Find where the given text appears and provide that cell's center as [x, y] coordinate. 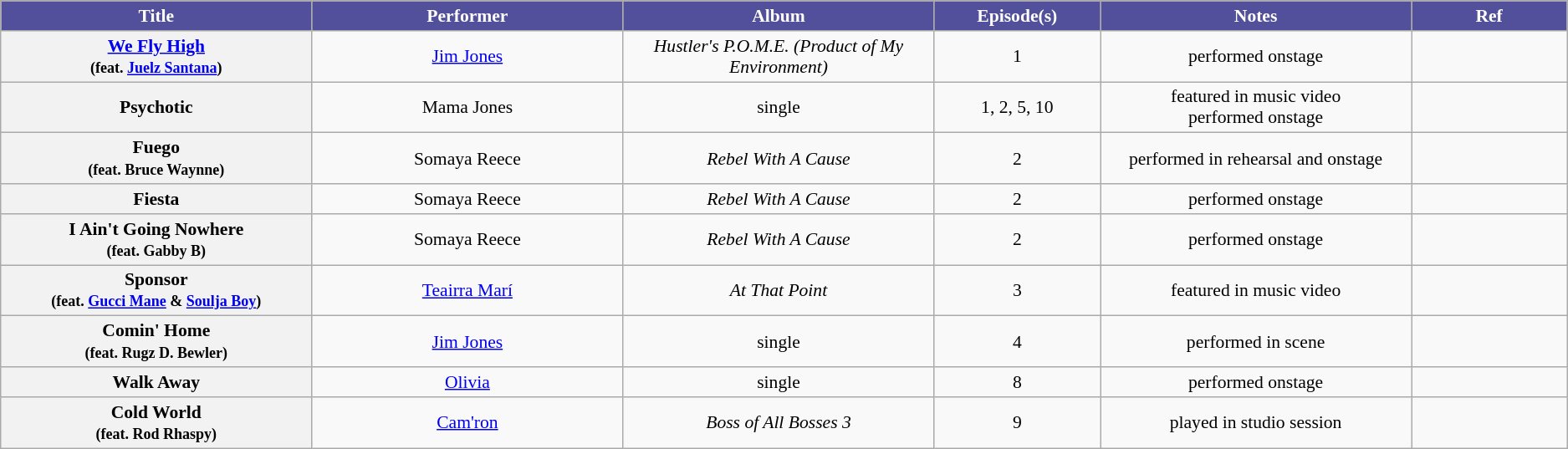
Comin' Home (feat. Rugz D. Bewler) [156, 341]
Cold World (feat. Rod Rhaspy) [156, 423]
At That Point [779, 291]
Ref [1489, 16]
Hustler's P.O.M.E. (Product of My Environment) [779, 57]
I Ain't Going Nowhere (feat. Gabby B) [156, 239]
Title [156, 16]
Album [779, 16]
Performer [467, 16]
Teairra Marí [467, 291]
Episode(s) [1017, 16]
8 [1017, 382]
Mama Jones [467, 107]
Walk Away [156, 382]
played in studio session [1256, 423]
Fiesta [156, 199]
1 [1017, 57]
Notes [1256, 16]
3 [1017, 291]
Olivia [467, 382]
Sponsor (feat. Gucci Mane & Soulja Boy) [156, 291]
Fuego (feat. Bruce Waynne) [156, 159]
Cam'ron [467, 423]
performed in scene [1256, 341]
featured in music video performed onstage [1256, 107]
performed in rehearsal and onstage [1256, 159]
Psychotic [156, 107]
1, 2, 5, 10 [1017, 107]
4 [1017, 341]
We Fly High (feat. Juelz Santana) [156, 57]
9 [1017, 423]
Boss of All Bosses 3 [779, 423]
featured in music video [1256, 291]
